Scan for the cell matching the given text and deliver its [x, y] coordinate at center. 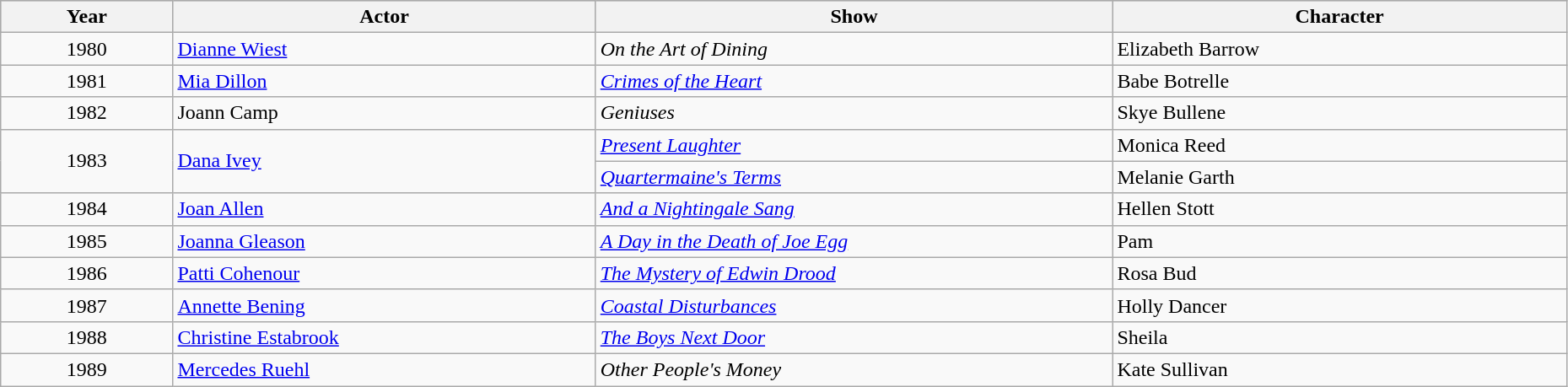
Crimes of the Heart [854, 81]
Holly Dancer [1339, 305]
1986 [87, 273]
Annette Bening [385, 305]
Mia Dillon [385, 81]
1984 [87, 209]
Year [87, 17]
Skye Bullene [1339, 113]
The Mystery of Edwin Drood [854, 273]
Hellen Stott [1339, 209]
1981 [87, 81]
Monica Reed [1339, 145]
1983 [87, 161]
Show [854, 17]
A Day in the Death of Joe Egg [854, 241]
Other People's Money [854, 369]
Christine Estabrook [385, 337]
Pam [1339, 241]
1980 [87, 49]
Dana Ivey [385, 161]
Joann Camp [385, 113]
Rosa Bud [1339, 273]
Present Laughter [854, 145]
Character [1339, 17]
Coastal Disturbances [854, 305]
1985 [87, 241]
Actor [385, 17]
Kate Sullivan [1339, 369]
On the Art of Dining [854, 49]
Joan Allen [385, 209]
Quartermaine's Terms [854, 177]
Mercedes Ruehl [385, 369]
Sheila [1339, 337]
Dianne Wiest [385, 49]
Babe Botrelle [1339, 81]
Patti Cohenour [385, 273]
1987 [87, 305]
The Boys Next Door [854, 337]
Geniuses [854, 113]
And a Nightingale Sang [854, 209]
1989 [87, 369]
1988 [87, 337]
1982 [87, 113]
Elizabeth Barrow [1339, 49]
Melanie Garth [1339, 177]
Joanna Gleason [385, 241]
